Detect which cell encompasses the target text, then output its (X, Y) center coordinate. 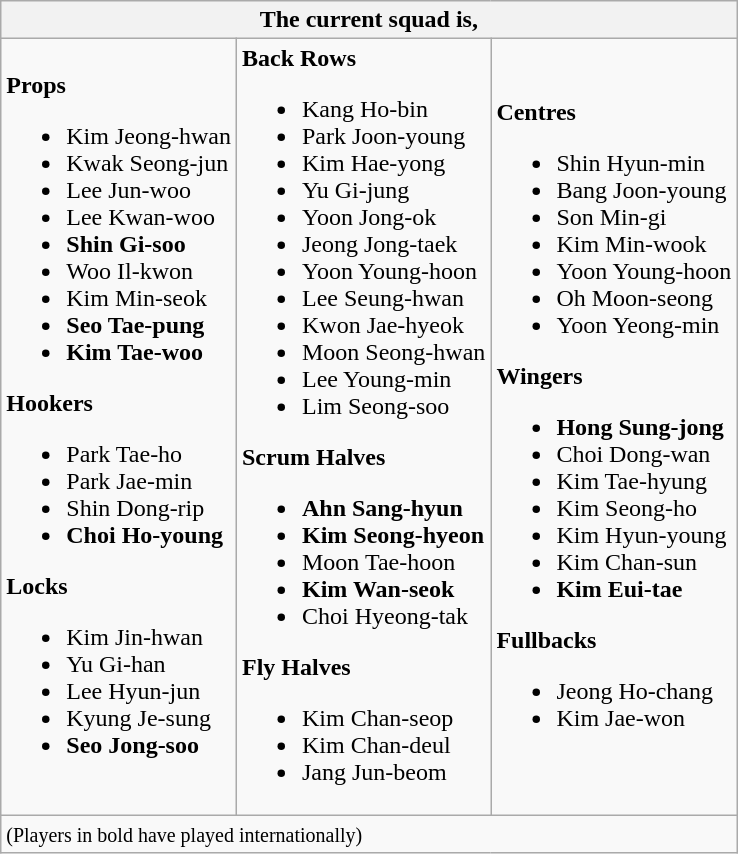
(Players in bold have played internationally) (369, 834)
The current squad is, (369, 20)
